Scan for the cell matching the given text and deliver its [x, y] coordinate at center. 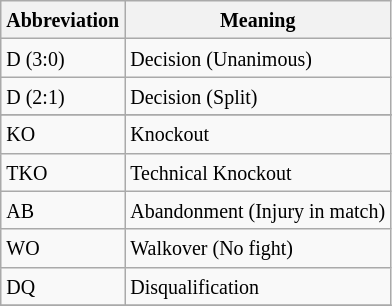
Technical Knockout [258, 172]
Decision (Split) [258, 96]
WO [63, 248]
D (3:0) [63, 58]
KO [63, 134]
DQ [63, 286]
Knockout [258, 134]
Walkover (No fight) [258, 248]
Decision (Unanimous) [258, 58]
Meaning [258, 20]
AB [63, 210]
Disqualification [258, 286]
D (2:1) [63, 96]
Abandonment (Injury in match) [258, 210]
TKO [63, 172]
Abbreviation [63, 20]
